Search for the cell housing the specified text and yield its (x, y) center coordinate. 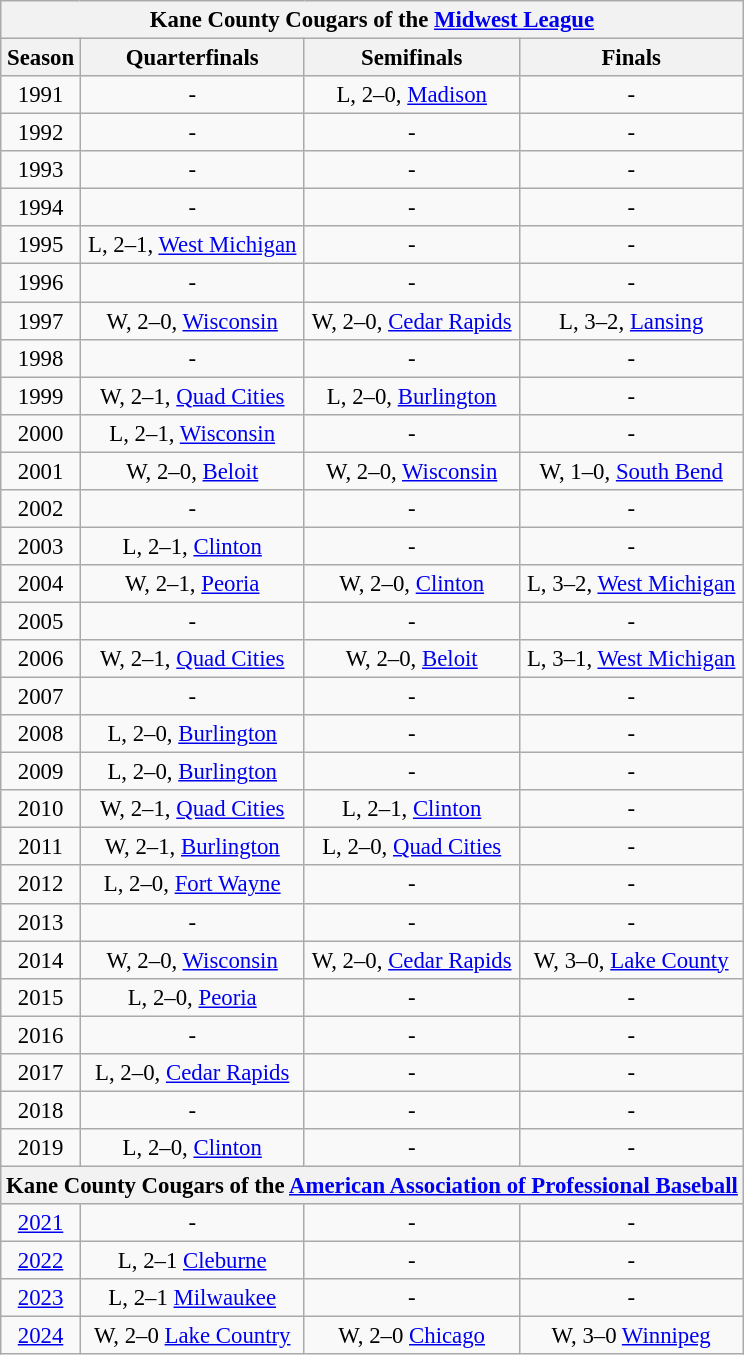
L, 2–0, Fort Wayne (192, 885)
2016 (40, 1035)
2014 (40, 960)
1994 (40, 208)
L, 2–1, Wisconsin (192, 433)
Finals (631, 58)
Season (40, 58)
2000 (40, 433)
W, 3–0, Lake County (631, 960)
2003 (40, 546)
L, 2–0, Cedar Rapids (192, 1073)
1991 (40, 95)
Semifinals (412, 58)
2013 (40, 922)
L, 2–0, Quad Cities (412, 847)
W, 2–0 Lake Country (192, 1336)
Quarterfinals (192, 58)
2008 (40, 734)
L, 2–1 Milwaukee (192, 1298)
2010 (40, 809)
2012 (40, 885)
2019 (40, 1148)
Kane County Cougars of the Midwest League (372, 20)
1992 (40, 133)
2009 (40, 772)
W, 2–0 Chicago (412, 1336)
1996 (40, 283)
2007 (40, 697)
W, 3–0 Winnipeg (631, 1336)
1997 (40, 321)
L, 2–1, West Michigan (192, 245)
W, 2–1, Peoria (192, 584)
2002 (40, 509)
W, 1–0, South Bend (631, 471)
L, 3–2, West Michigan (631, 584)
2011 (40, 847)
2024 (40, 1336)
1993 (40, 170)
W, 2–0, Clinton (412, 584)
L, 3–2, Lansing (631, 321)
Kane County Cougars of the American Association of Professional Baseball (372, 1185)
2022 (40, 1261)
L, 2–0, Madison (412, 95)
2001 (40, 471)
2023 (40, 1298)
2004 (40, 584)
L, 2–0, Clinton (192, 1148)
2006 (40, 659)
2017 (40, 1073)
2018 (40, 1110)
L, 2–1 Cleburne (192, 1261)
1995 (40, 245)
W, 2–1, Burlington (192, 847)
1998 (40, 358)
2005 (40, 621)
L, 2–0, Peoria (192, 997)
2015 (40, 997)
2021 (40, 1223)
1999 (40, 396)
L, 3–1, West Michigan (631, 659)
